Extract the [X, Y] coordinate from the center of the cell holding the provided text.  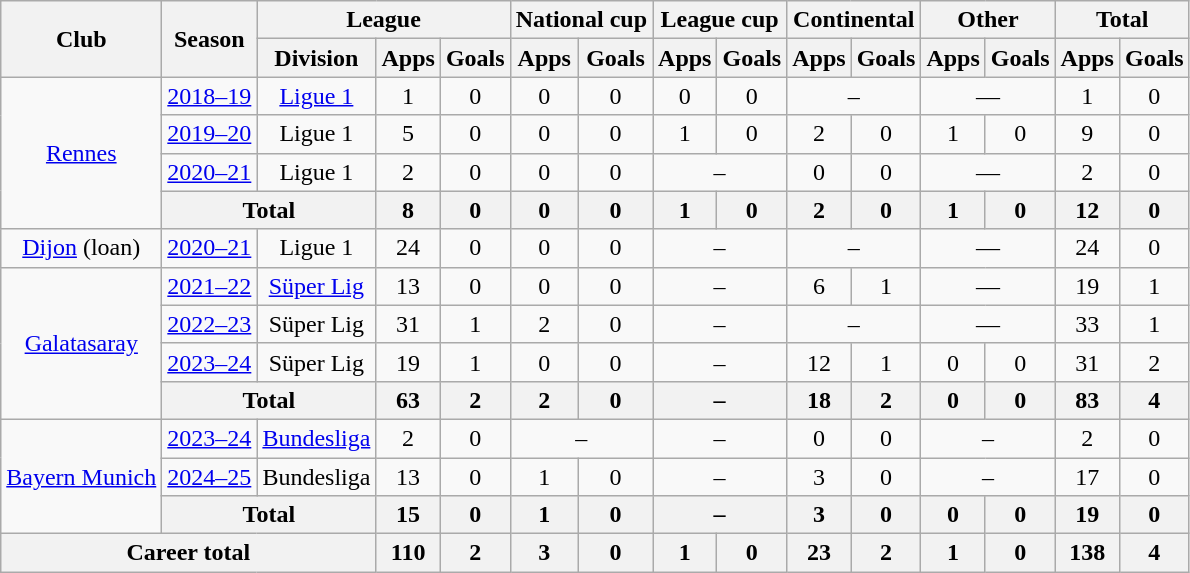
17 [1087, 477]
83 [1087, 400]
Season [210, 39]
2021–22 [210, 286]
9 [1087, 134]
5 [408, 134]
8 [408, 210]
15 [408, 515]
Club [82, 39]
2024–25 [210, 477]
Other [988, 20]
Continental [854, 20]
League [384, 20]
Rennes [82, 153]
Galatasaray [82, 343]
Division [316, 58]
23 [819, 553]
110 [408, 553]
63 [408, 400]
National cup [581, 20]
2022–23 [210, 324]
6 [819, 286]
2019–20 [210, 134]
Dijon (loan) [82, 248]
33 [1087, 324]
League cup [720, 20]
Career total [188, 553]
138 [1087, 553]
Bayern Munich [82, 476]
18 [819, 400]
2018–19 [210, 96]
